For the text-containing cell, return its midpoint in [x, y] coordinate format. 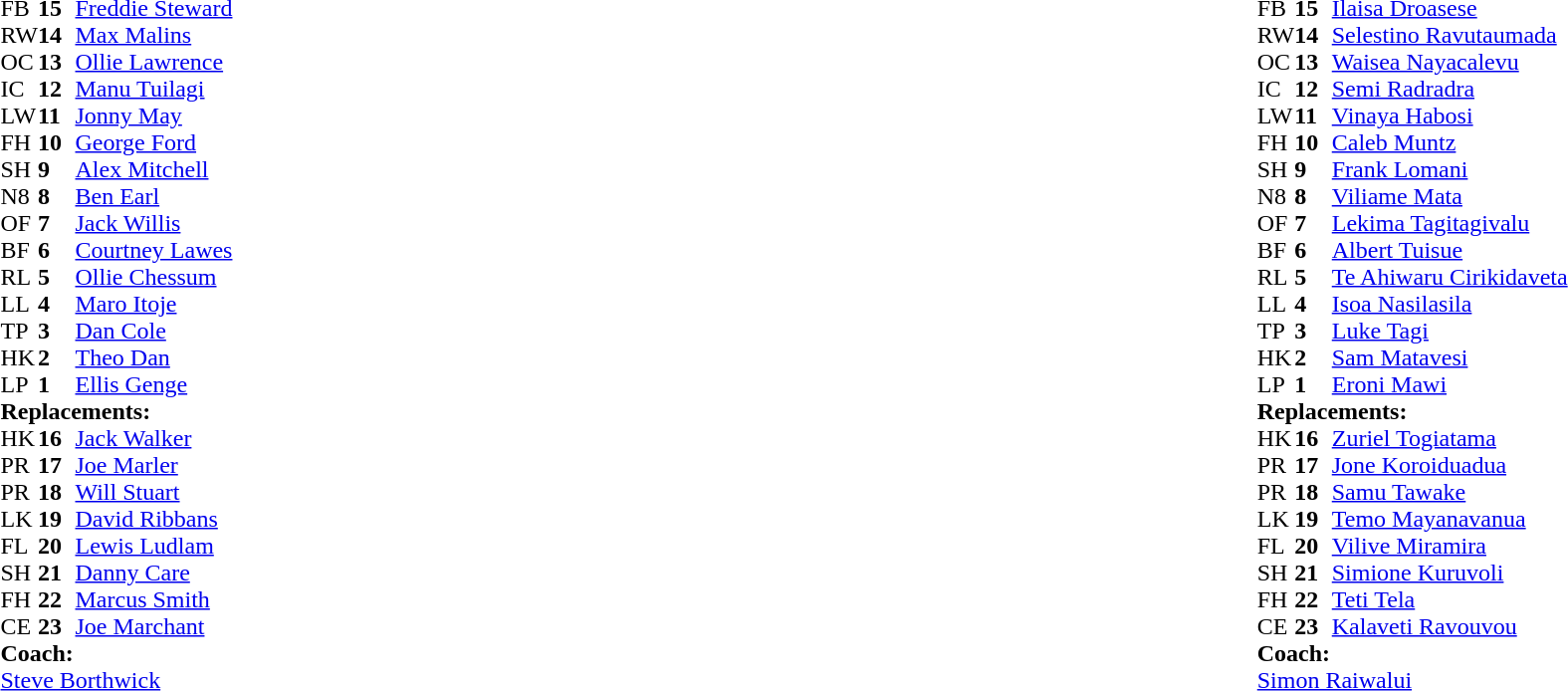
Theo Dan [154, 358]
Te Ahiwaru Cirikidaveta [1450, 277]
Vinaya Habosi [1450, 115]
David Ribbans [154, 520]
Ollie Chessum [154, 277]
Sam Matavesi [1450, 358]
Joe Marler [154, 466]
Ben Earl [154, 197]
Lewis Ludlam [154, 546]
Teti Tela [1450, 599]
Ellis Genge [154, 384]
Semi Radradra [1450, 90]
Temo Mayanavanua [1450, 520]
Selestino Ravutaumada [1450, 36]
Max Malins [154, 36]
Caleb Muntz [1450, 143]
Will Stuart [154, 492]
Manu Tuilagi [154, 90]
Eroni Mawi [1450, 384]
Dan Cole [154, 331]
Waisea Nayacalevu [1450, 62]
Luke Tagi [1450, 331]
Viliame Mata [1450, 197]
George Ford [154, 143]
Jack Walker [154, 438]
Joe Marchant [154, 627]
Samu Tawake [1450, 492]
Jack Willis [154, 223]
Alex Mitchell [154, 169]
Maro Itoje [154, 305]
Zuriel Togiatama [1450, 438]
Simione Kuruvoli [1450, 574]
Ollie Lawrence [154, 62]
Lekima Tagitagivalu [1450, 223]
Danny Care [154, 574]
Jone Koroiduadua [1450, 466]
Jonny May [154, 115]
Isoa Nasilasila [1450, 305]
Frank Lomani [1450, 169]
Albert Tuisue [1450, 251]
Vilive Miramira [1450, 546]
Courtney Lawes [154, 251]
Marcus Smith [154, 599]
Kalaveti Ravouvou [1450, 627]
